Detect which cell encompasses the target text, then output its [X, Y] center coordinate. 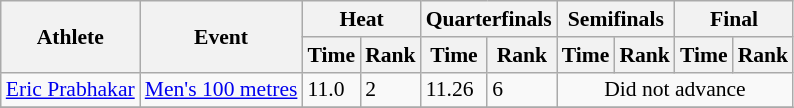
Heat [361, 19]
Event [222, 36]
Men's 100 metres [222, 90]
Final [734, 19]
2 [390, 90]
11.0 [331, 90]
Quarterfinals [489, 19]
Eric Prabhakar [70, 90]
Did not advance [675, 90]
11.26 [454, 90]
Semifinals [616, 19]
Athlete [70, 36]
6 [522, 90]
